Provide the (x, y) coordinate of the cell's center where the given text is located.  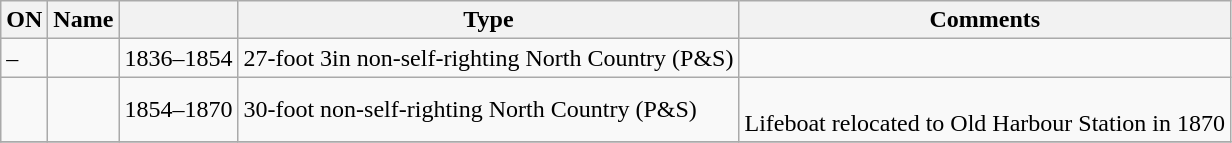
Type (488, 20)
1854–1870 (178, 110)
Name (84, 20)
Lifeboat relocated to Old Harbour Station in 1870 (985, 110)
ON (24, 20)
27-foot 3in non-self-righting North Country (P&S) (488, 58)
– (24, 58)
1836–1854 (178, 58)
Comments (985, 20)
30-foot non-self-righting North Country (P&S) (488, 110)
